Return the [X, Y] coordinate for the center point of the cell that contains the specified text.  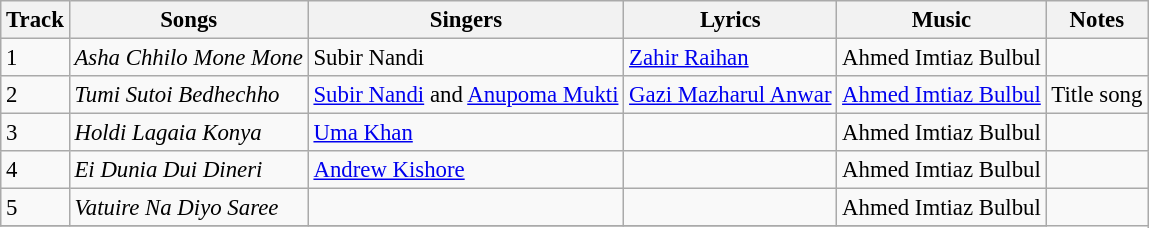
1 [35, 58]
Gazi Mazharul Anwar [730, 95]
Tumi Sutoi Bedhechho [188, 95]
Songs [188, 20]
Ei Dunia Dui Dineri [188, 170]
Asha Chhilo Mone Mone [188, 58]
Vatuire Na Diyo Saree [188, 208]
3 [35, 133]
Track [35, 20]
2 [35, 95]
Notes [1097, 20]
Music [942, 20]
Holdi Lagaia Konya [188, 133]
Zahir Raihan [730, 58]
Lyrics [730, 20]
4 [35, 170]
Title song [1097, 95]
Uma Khan [466, 133]
Subir Nandi [466, 58]
5 [35, 208]
Singers [466, 20]
Andrew Kishore [466, 170]
Subir Nandi and Anupoma Mukti [466, 95]
